Return the (x, y) coordinate for the center point of the cell that contains the specified text.  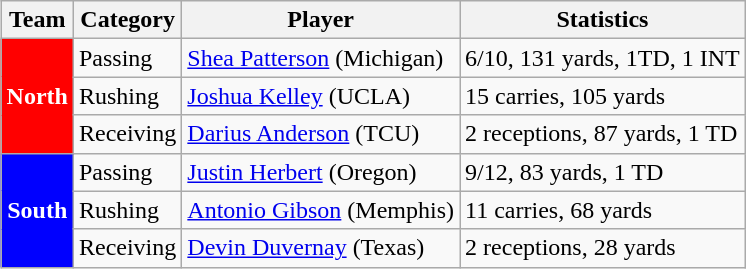
Statistics (603, 20)
11 carries, 68 yards (603, 210)
Devin Duvernay (Texas) (321, 248)
2 receptions, 28 yards (603, 248)
15 carries, 105 yards (603, 96)
6/10, 131 yards, 1TD, 1 INT (603, 58)
South (37, 210)
Darius Anderson (TCU) (321, 134)
Category (127, 20)
Shea Patterson (Michigan) (321, 58)
9/12, 83 yards, 1 TD (603, 172)
Antonio Gibson (Memphis) (321, 210)
Player (321, 20)
Joshua Kelley (UCLA) (321, 96)
Team (37, 20)
2 receptions, 87 yards, 1 TD (603, 134)
North (37, 96)
Justin Herbert (Oregon) (321, 172)
